Pinpoint the cell where the given text exists, returning its [X, Y] midpoint coordinate. 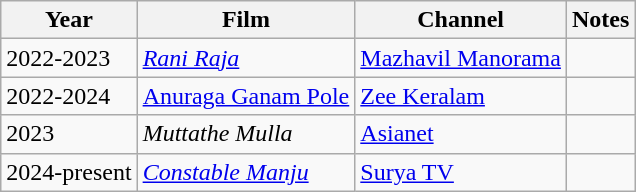
Mazhavil Manorama [461, 58]
Muttathe Mulla [246, 134]
Notes [600, 20]
Film [246, 20]
Anuraga Ganam Pole [246, 96]
Surya TV [461, 172]
2022-2023 [69, 58]
Rani Raja [246, 58]
Asianet [461, 134]
Year [69, 20]
2024-present [69, 172]
Channel [461, 20]
2023 [69, 134]
Zee Keralam [461, 96]
2022-2024 [69, 96]
Constable Manju [246, 172]
